From the cell containing the given text, extract its center point as (x, y) coordinate. 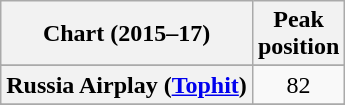
Russia Airplay (Tophit) (127, 85)
Chart (2015–17) (127, 34)
82 (298, 85)
Peakposition (298, 34)
